Detect which cell encompasses the target text, then output its [x, y] center coordinate. 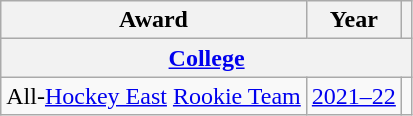
Award [154, 20]
All-Hockey East Rookie Team [154, 96]
College [207, 58]
2021–22 [354, 96]
Year [354, 20]
